Find where the given text appears and provide that cell's center as [x, y] coordinate. 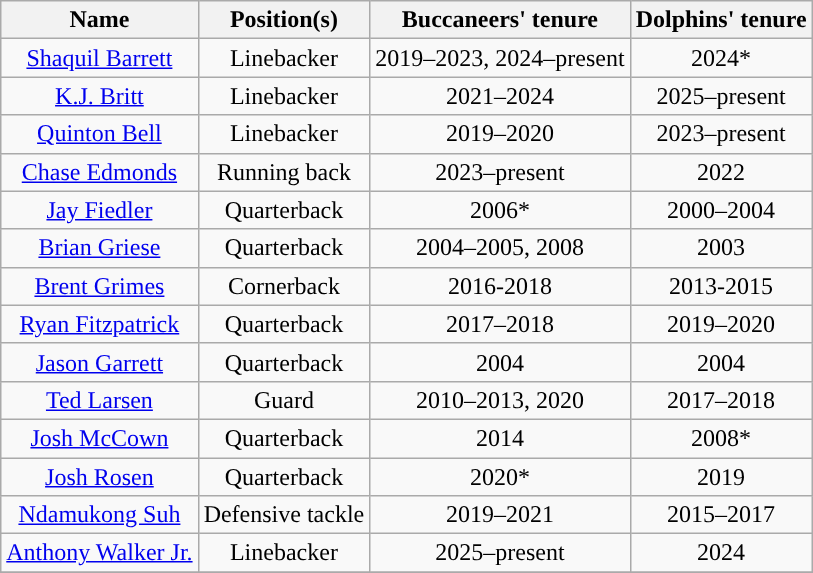
2022 [721, 172]
2008* [721, 438]
2000–2004 [721, 210]
Running back [284, 172]
Cornerback [284, 286]
2004–2005, 2008 [500, 248]
Anthony Walker Jr. [100, 553]
2015–2017 [721, 515]
2024* [721, 58]
Ted Larsen [100, 400]
Brent Grimes [100, 286]
2021–2024 [500, 96]
Defensive tackle [284, 515]
2024 [721, 553]
2016-2018 [500, 286]
Guard [284, 400]
Josh McCown [100, 438]
Jay Fiedler [100, 210]
Brian Griese [100, 248]
Name [100, 20]
2019 [721, 477]
Quinton Bell [100, 134]
2014 [500, 438]
Jason Garrett [100, 362]
2013-2015 [721, 286]
Buccaneers' tenure [500, 20]
Ndamukong Suh [100, 515]
K.J. Britt [100, 96]
Dolphins' tenure [721, 20]
2020* [500, 477]
2003 [721, 248]
Ryan Fitzpatrick [100, 324]
2019–2023, 2024–present [500, 58]
2006* [500, 210]
2019–2021 [500, 515]
Chase Edmonds [100, 172]
Josh Rosen [100, 477]
Position(s) [284, 20]
Shaquil Barrett [100, 58]
2010–2013, 2020 [500, 400]
